Search for the cell housing the specified text and yield its [X, Y] center coordinate. 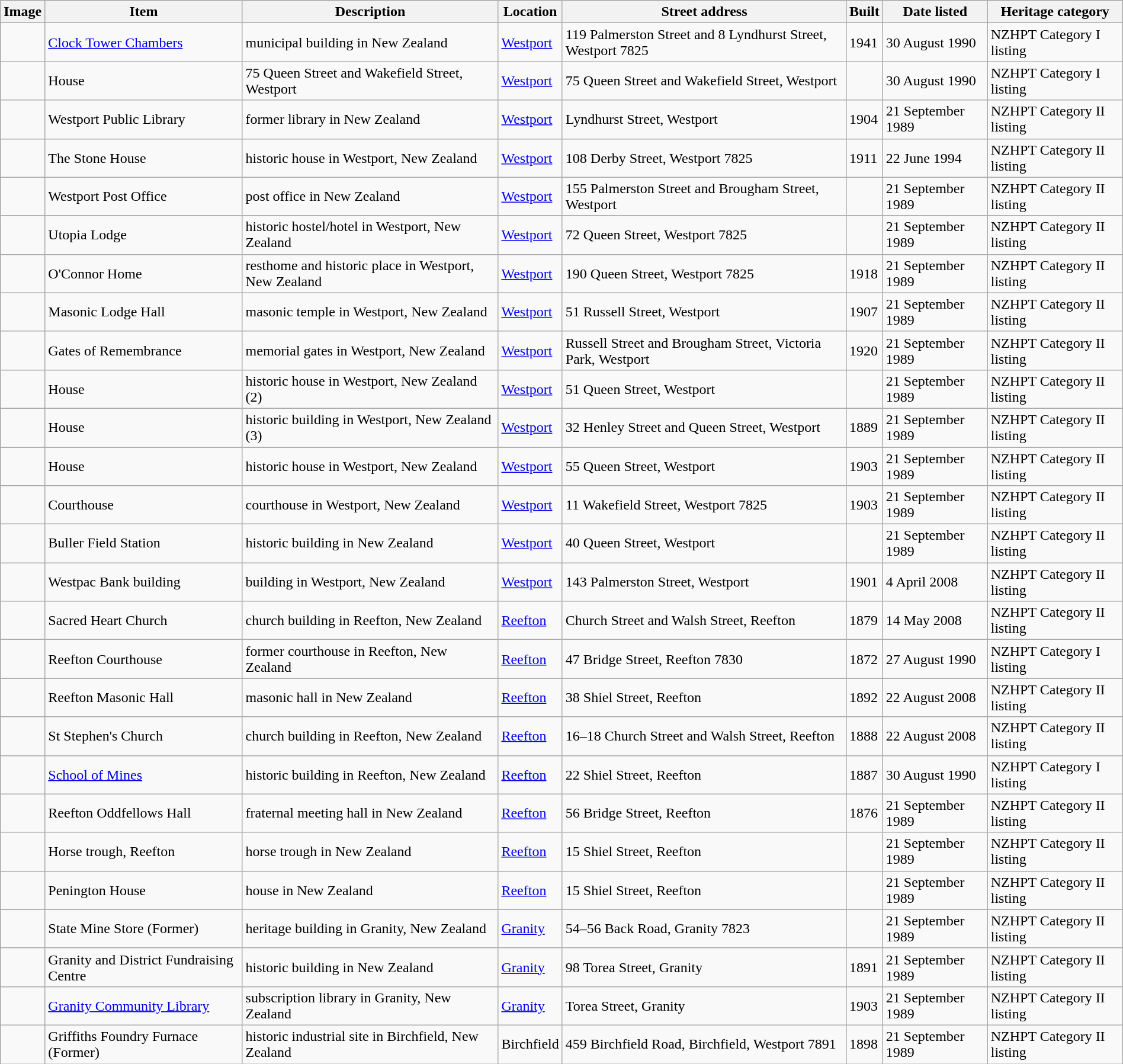
Granity Community Library [143, 1006]
1901 [865, 582]
O'Connor Home [143, 274]
resthome and historic place in Westport, New Zealand [370, 274]
Penington House [143, 890]
house in New Zealand [370, 890]
54–56 Back Road, Granity 7823 [704, 929]
143 Palmerston Street, Westport [704, 582]
1872 [865, 659]
Street address [704, 12]
Lyndhurst Street, Westport [704, 120]
1918 [865, 274]
1892 [865, 698]
Courthouse [143, 505]
459 Birchfield Road, Birchfield, Westport 7891 [704, 1044]
fraternal meeting hall in New Zealand [370, 813]
Reefton Masonic Hall [143, 698]
98 Torea Street, Granity [704, 967]
St Stephen's Church [143, 736]
Built [865, 12]
masonic temple in Westport, New Zealand [370, 312]
1889 [865, 428]
Torea Street, Granity [704, 1006]
historic industrial site in Birchfield, New Zealand [370, 1044]
55 Queen Street, Westport [704, 466]
building in Westport, New Zealand [370, 582]
47 Bridge Street, Reefton 7830 [704, 659]
Sacred Heart Church [143, 621]
Utopia Lodge [143, 235]
22 Shiel Street, Reefton [704, 775]
56 Bridge Street, Reefton [704, 813]
Location [530, 12]
heritage building in Granity, New Zealand [370, 929]
1888 [865, 736]
16–18 Church Street and Walsh Street, Reefton [704, 736]
1904 [865, 120]
Russell Street and Brougham Street, Victoria Park, Westport [704, 351]
historic hostel/hotel in Westport, New Zealand [370, 235]
119 Palmerston Street and 8 Lyndhurst Street, Westport 7825 [704, 43]
108 Derby Street, Westport 7825 [704, 158]
subscription library in Granity, New Zealand [370, 1006]
1907 [865, 312]
1887 [865, 775]
1898 [865, 1044]
Granity and District Fundraising Centre [143, 967]
1920 [865, 351]
190 Queen Street, Westport 7825 [704, 274]
155 Palmerston Street and Brougham Street, Westport [704, 197]
Description [370, 12]
51 Queen Street, Westport [704, 389]
51 Russell Street, Westport [704, 312]
Westport Post Office [143, 197]
1941 [865, 43]
historic building in Reefton, New Zealand [370, 775]
historic building in Westport, New Zealand (3) [370, 428]
4 April 2008 [935, 582]
Westport Public Library [143, 120]
27 August 1990 [935, 659]
Item [143, 12]
32 Henley Street and Queen Street, Westport [704, 428]
Heritage category [1055, 12]
municipal building in New Zealand [370, 43]
72 Queen Street, Westport 7825 [704, 235]
post office in New Zealand [370, 197]
Church Street and Walsh Street, Reefton [704, 621]
historic house in Westport, New Zealand (2) [370, 389]
1891 [865, 967]
1879 [865, 621]
Westpac Bank building [143, 582]
courthouse in Westport, New Zealand [370, 505]
Griffiths Foundry Furnace (Former) [143, 1044]
memorial gates in Westport, New Zealand [370, 351]
1876 [865, 813]
Reefton Oddfellows Hall [143, 813]
former courthouse in Reefton, New Zealand [370, 659]
Date listed [935, 12]
38 Shiel Street, Reefton [704, 698]
1911 [865, 158]
horse trough in New Zealand [370, 852]
School of Mines [143, 775]
11 Wakefield Street, Westport 7825 [704, 505]
22 June 1994 [935, 158]
Reefton Courthouse [143, 659]
Buller Field Station [143, 544]
14 May 2008 [935, 621]
Birchfield [530, 1044]
former library in New Zealand [370, 120]
Gates of Remembrance [143, 351]
Clock Tower Chambers [143, 43]
40 Queen Street, Westport [704, 544]
Masonic Lodge Hall [143, 312]
Horse trough, Reefton [143, 852]
State Mine Store (Former) [143, 929]
masonic hall in New Zealand [370, 698]
The Stone House [143, 158]
Image [23, 12]
